Output the (X, Y) coordinate of the center of the cell containing the given text.  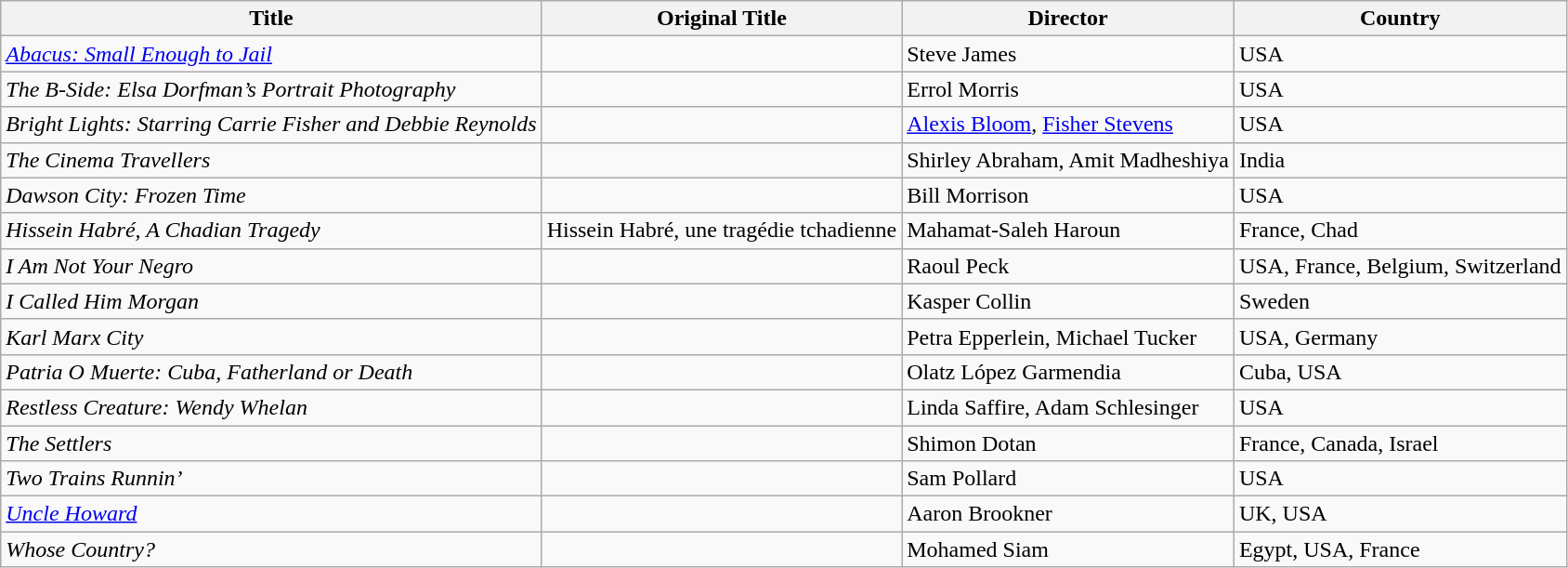
Petra Epperlein, Michael Tucker (1068, 337)
Country (1400, 19)
USA, Germany (1400, 337)
Bright Lights: Starring Carrie Fisher and Debbie Reynolds (271, 125)
Dawson City: Frozen Time (271, 195)
Original Title (722, 19)
Sam Pollard (1068, 479)
Linda Saffire, Adam Schlesinger (1068, 407)
Whose Country? (271, 549)
Mahamat-Saleh Haroun (1068, 231)
Shimon Dotan (1068, 443)
Olatz López Garmendia (1068, 372)
Hissein Habré, une tragédie tchadienne (722, 231)
France, Canada, Israel (1400, 443)
Mohamed Siam (1068, 549)
Alexis Bloom, Fisher Stevens (1068, 125)
I Am Not Your Negro (271, 266)
Patria O Muerte: Cuba, Fatherland or Death (271, 372)
USA, France, Belgium, Switzerland (1400, 266)
Egypt, USA, France (1400, 549)
The Settlers (271, 443)
Bill Morrison (1068, 195)
Karl Marx City (271, 337)
Shirley Abraham, Amit Madheshiya (1068, 160)
Director (1068, 19)
Kasper Collin (1068, 301)
India (1400, 160)
The B-Side: Elsa Dorfman’s Portrait Photography (271, 89)
Raoul Peck (1068, 266)
Restless Creature: Wendy Whelan (271, 407)
Hissein Habré, A Chadian Tragedy (271, 231)
Aaron Brookner (1068, 514)
Sweden (1400, 301)
Cuba, USA (1400, 372)
France, Chad (1400, 231)
Two Trains Runnin’ (271, 479)
Errol Morris (1068, 89)
Uncle Howard (271, 514)
Abacus: Small Enough to Jail (271, 54)
Title (271, 19)
I Called Him Morgan (271, 301)
UK, USA (1400, 514)
The Cinema Travellers (271, 160)
Steve James (1068, 54)
